Return the [X, Y] coordinate for the center point of the cell that contains the specified text.  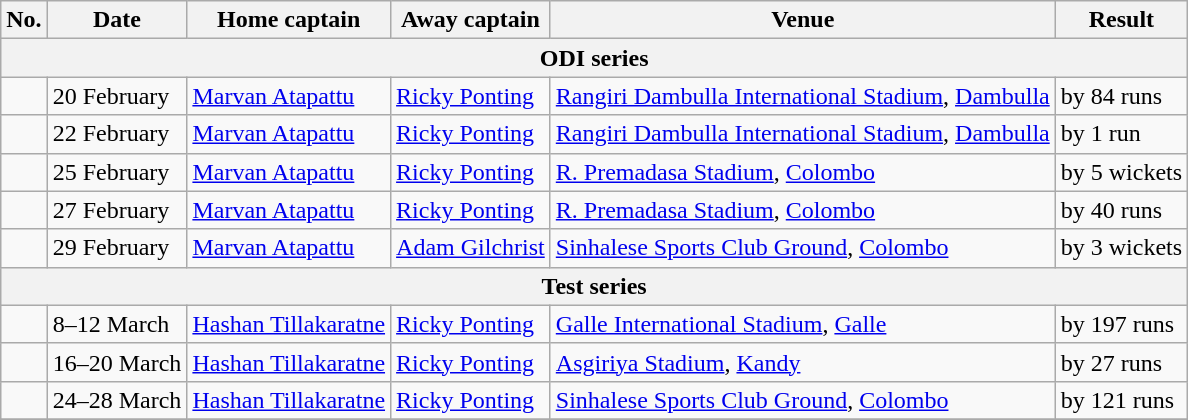
Result [1121, 20]
Venue [802, 20]
by 5 wickets [1121, 172]
by 27 runs [1121, 362]
Away captain [471, 20]
29 February [117, 248]
Home captain [289, 20]
16–20 March [117, 362]
Test series [594, 286]
No. [24, 20]
Adam Gilchrist [471, 248]
by 121 runs [1121, 400]
by 40 runs [1121, 210]
Asgiriya Stadium, Kandy [802, 362]
20 February [117, 96]
22 February [117, 134]
by 3 wickets [1121, 248]
Galle International Stadium, Galle [802, 324]
8–12 March [117, 324]
ODI series [594, 58]
Date [117, 20]
24–28 March [117, 400]
25 February [117, 172]
by 1 run [1121, 134]
27 February [117, 210]
by 197 runs [1121, 324]
by 84 runs [1121, 96]
